From the cell containing the given text, extract its center point as [X, Y] coordinate. 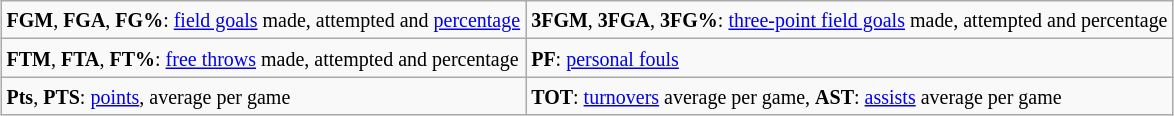
FTM, FTA, FT%: free throws made, attempted and percentage [264, 58]
3FGM, 3FGA, 3FG%: three-point field goals made, attempted and percentage [850, 20]
Pts, PTS: points, average per game [264, 96]
TOT: turnovers average per game, AST: assists average per game [850, 96]
PF: personal fouls [850, 58]
FGM, FGA, FG%: field goals made, attempted and percentage [264, 20]
